From the cell containing the given text, extract its center point as (X, Y) coordinate. 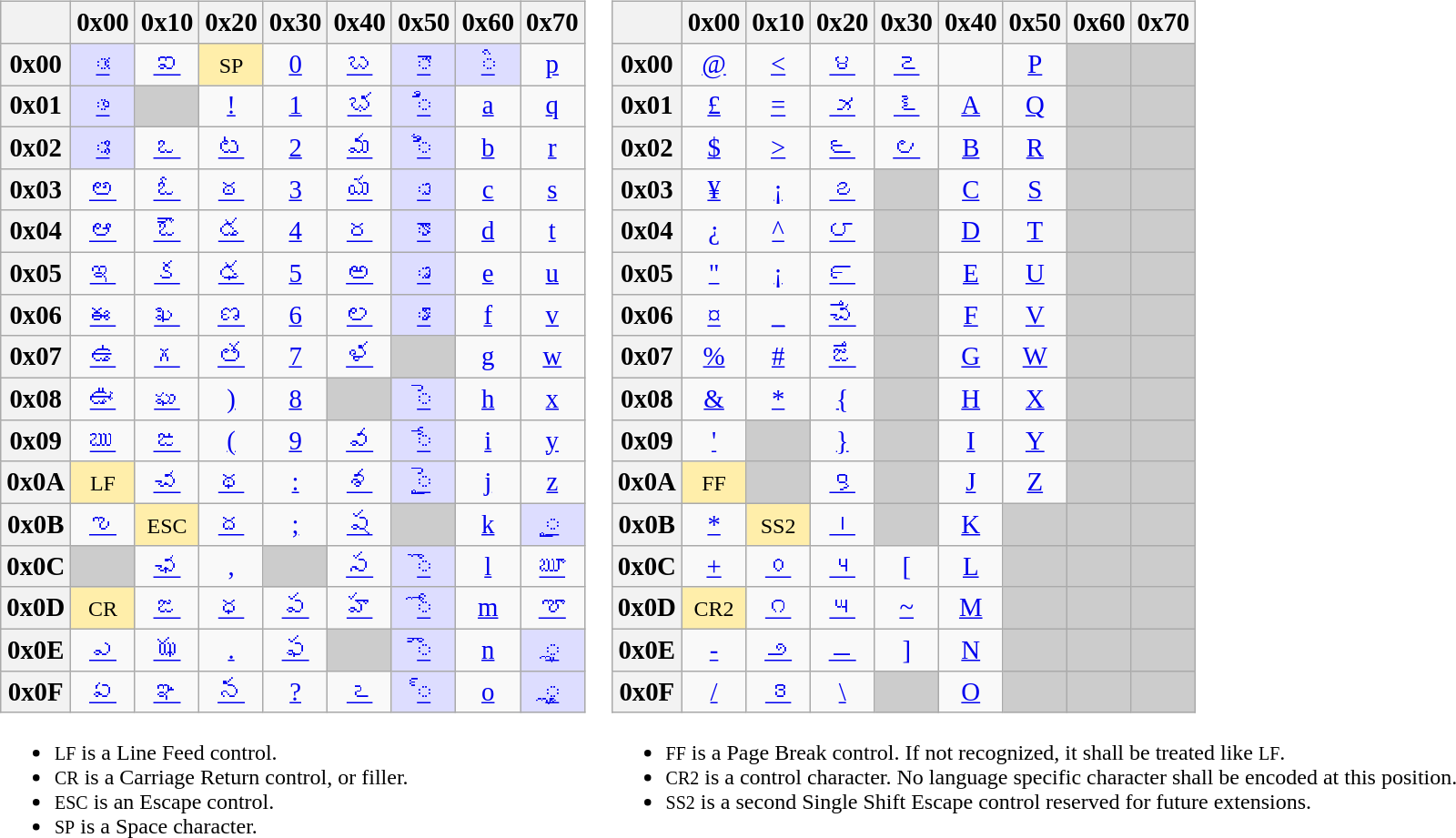
] (906, 650)
ఒ (167, 147)
చ (167, 482)
SP (231, 65)
◌ౖ (553, 524)
- (713, 650)
\ (843, 692)
ESC (167, 524)
౺ (843, 566)
స (360, 566)
◌ీ (424, 147)
◌ృ (424, 273)
= (779, 106)
1 (295, 106)
e (488, 273)
~ (906, 608)
ఱ (360, 273)
x (553, 399)
ఈ (104, 315)
y (553, 440)
ళ (360, 357)
; (295, 524)
ౙ (843, 357)
◌ే (424, 440)
h (488, 399)
భ (360, 106)
౸ (843, 482)
ఙ (167, 440)
u (553, 273)
ఞ (167, 692)
z (553, 482)
శ (360, 482)
, (231, 566)
ధ (231, 608)
# (779, 357)
m (488, 608)
◌ో (424, 608)
◌ః (104, 147)
p (553, 65)
ఇ (104, 273)
V (1036, 315)
R (1036, 147)
◌ౣ (553, 692)
ఠ (231, 189)
D (970, 231)
క (167, 273)
¿ (713, 231)
FF (713, 482)
O (970, 692)
ఢ (231, 273)
t (553, 231)
SS2 (779, 524)
S (1036, 189)
◌ి (424, 106)
ౡ (553, 608)
ఏ (104, 692)
ఫ (295, 650)
౾ (906, 106)
2 (295, 147)
ద (231, 524)
౧ (779, 608)
¤ (713, 315)
౫ (843, 106)
౪ (843, 65)
. (231, 650)
+ (713, 566)
/ (713, 692)
గ (167, 357)
న (231, 692)
ఎ (104, 650)
i (488, 440)
0 (295, 65)
◌్ (424, 692)
H (970, 399)
N (970, 650)
l (488, 566)
! (231, 106)
◌ఁ (104, 65)
4 (295, 231)
ష (360, 524)
A (970, 106)
( (231, 440)
? (295, 692)
ఝ (167, 650)
K (970, 524)
◌ూ (424, 231)
జ (167, 608)
f (488, 315)
హ (360, 608)
3 (295, 189)
మ (360, 147)
ప (295, 608)
ఖ (167, 315)
ఽ (360, 692)
w (553, 357)
ఘ (167, 399)
I (970, 440)
౮ (843, 231)
౽ (906, 65)
ఋ (104, 440)
8 (295, 399)
j (488, 482)
Z (1036, 482)
} (843, 440)
౩ (779, 692)
c (488, 189)
LF (104, 482)
౻ (843, 608)
ట (231, 147)
> (779, 147)
ఐ (167, 65)
◌ౌ (424, 650)
{ (843, 399)
౿ (906, 147)
E (970, 273)
వ (360, 440)
U (1036, 273)
◌ౄ (424, 315)
9 (295, 440)
◌ౕ (488, 65)
P (1036, 65)
% (713, 357)
q (553, 106)
b (488, 147)
d (488, 231)
6 (295, 315)
CR2 (713, 608)
C (970, 189)
n (488, 650)
ౠ (553, 566)
k (488, 524)
Q (1036, 106)
బ (360, 65)
¥ (713, 189)
డ (231, 231)
$ (713, 147)
£ (713, 106)
M (970, 608)
v (553, 315)
ణ (231, 315)
_ (779, 315)
) (231, 399)
Y (1036, 440)
' (713, 440)
a (488, 106)
" (713, 273)
ఆ (104, 231)
అ (104, 189)
౬ (843, 147)
T (1036, 231)
g (488, 357)
L (970, 566)
◌ౢ (553, 650)
౭ (843, 189)
ఌ (104, 524)
౯ (843, 273)
W (1036, 357)
ౘ (843, 315)
◌ె (424, 399)
@ (713, 65)
౨ (779, 650)
o (488, 692)
య (360, 189)
ఔ (167, 231)
ర (360, 231)
ఓ (167, 189)
s (553, 189)
7 (295, 357)
ల (360, 315)
ఛ (167, 566)
ఉ (104, 357)
5 (295, 273)
◌ొ (424, 566)
X (1036, 399)
◌ా (424, 65)
త (231, 357)
౹ (843, 524)
G (970, 357)
౼ (843, 650)
B (970, 147)
CR (104, 608)
: (295, 482)
౦ (779, 566)
< (779, 65)
◌ు (424, 189)
& (713, 399)
[ (906, 566)
ఊ (104, 399)
r (553, 147)
◌ం (104, 106)
J (970, 482)
F (970, 315)
^ (779, 231)
థ (231, 482)
◌ై (424, 482)
